Scan for the cell matching the given text and deliver its [x, y] coordinate at center. 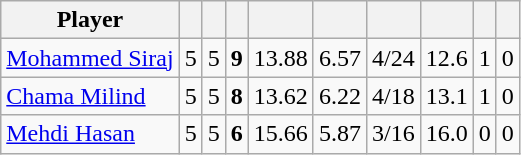
4/18 [393, 96]
9 [236, 58]
15.66 [280, 134]
6.22 [340, 96]
13.62 [280, 96]
8 [236, 96]
Player [90, 20]
6.57 [340, 58]
16.0 [446, 134]
Mehdi Hasan [90, 134]
4/24 [393, 58]
13.1 [446, 96]
6 [236, 134]
Chama Milind [90, 96]
Mohammed Siraj [90, 58]
13.88 [280, 58]
12.6 [446, 58]
3/16 [393, 134]
5.87 [340, 134]
